Scan for the cell matching the given text and deliver its (X, Y) coordinate at center. 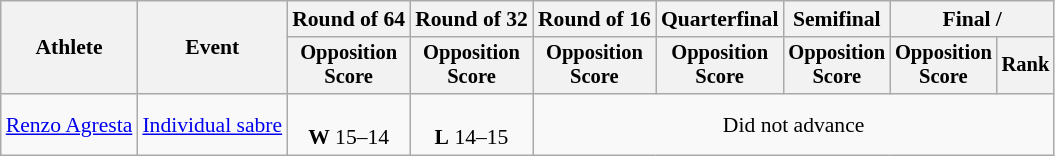
Round of 64 (348, 19)
Rank (1026, 66)
Renzo Agresta (70, 124)
Final / (972, 19)
Athlete (70, 48)
Semifinal (836, 19)
Quarterfinal (720, 19)
Event (212, 48)
Individual sabre (212, 124)
W 15–14 (348, 124)
L 14–15 (472, 124)
Did not advance (794, 124)
Round of 16 (594, 19)
Round of 32 (472, 19)
